For the text-containing cell, return its midpoint in (x, y) coordinate format. 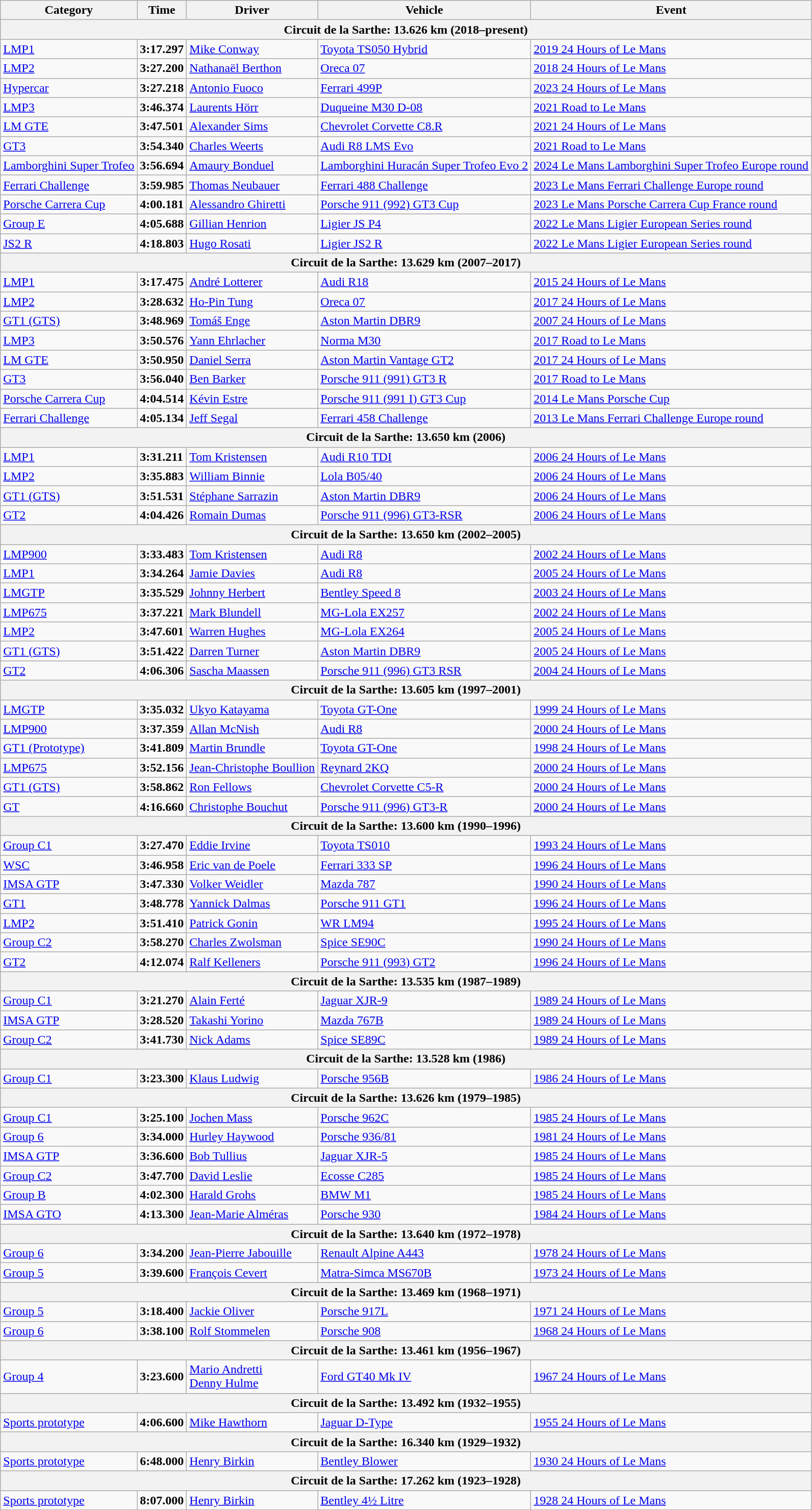
2019 24 Hours of Le Mans (671, 49)
3:33.483 (162, 554)
Lamborghini Huracán Super Trofeo Evo 2 (424, 165)
Circuit de la Sarthe: 13.461 km (1956–1967) (406, 1350)
Stéphane Sarrazin (252, 496)
Alexander Sims (252, 127)
1984 24 Hours of Le Mans (671, 1215)
David Leslie (252, 1175)
3:23.300 (162, 1078)
Thomas Neubauer (252, 185)
Hugo Rosati (252, 243)
Porsche 962C (424, 1117)
3:37.221 (162, 612)
Ralf Kelleners (252, 962)
Mazda 787 (424, 884)
2003 24 Hours of Le Mans (671, 593)
3:17.475 (162, 282)
Hypercar (69, 88)
1993 24 Hours of Le Mans (671, 845)
JS2 R (69, 243)
3:34.264 (162, 574)
Charles Weerts (252, 146)
Porsche 930 (424, 1215)
Gillian Henrion (252, 224)
1999 24 Hours of Le Mans (671, 709)
3:18.400 (162, 1311)
3:35.529 (162, 593)
3:31.211 (162, 457)
GT1 (69, 904)
1978 24 Hours of Le Mans (671, 1253)
Porsche 911 (992) GT3 Cup (424, 204)
Mike Conway (252, 49)
Porsche 908 (424, 1331)
Driver (252, 10)
Event (671, 10)
3:46.958 (162, 865)
Porsche 911 (991 I) GT3 Cup (424, 399)
Laurents Hörr (252, 107)
6:48.000 (162, 1461)
Ferrari 333 SP (424, 865)
4:06.600 (162, 1422)
2021 24 Hours of Le Mans (671, 127)
Aston Martin Vantage GT2 (424, 360)
Christophe Bouchut (252, 806)
4:18.803 (162, 243)
3:51.410 (162, 923)
4:05.134 (162, 418)
3:41.730 (162, 1039)
3:47.601 (162, 632)
Ferrari 458 Challenge (424, 418)
Porsche 911 (993) GT2 (424, 962)
3:51.422 (162, 651)
Audi R10 TDI (424, 457)
Chevrolet Corvette C5-R (424, 787)
Circuit de la Sarthe: 13.650 km (2002–2005) (406, 534)
GT1 (Prototype) (69, 748)
4:16.660 (162, 806)
Porsche 917L (424, 1311)
3:56.694 (162, 165)
2023 Le Mans Ferrari Challenge Europe round (671, 185)
Ligier JS2 R (424, 243)
3:58.270 (162, 943)
3:41.809 (162, 748)
Circuit de la Sarthe: 13.629 km (2007–2017) (406, 263)
Mazda 767B (424, 1020)
Circuit de la Sarthe: 13.640 km (1972–1978) (406, 1234)
3:28.632 (162, 302)
Circuit de la Sarthe: 13.535 km (1987–1989) (406, 981)
Jaguar D-Type (424, 1422)
Rolf Stommelen (252, 1331)
Johnny Herbert (252, 593)
2007 24 Hours of Le Mans (671, 321)
Jackie Oliver (252, 1311)
Antonio Fuoco (252, 88)
Warren Hughes (252, 632)
Kévin Estre (252, 399)
Jeff Segal (252, 418)
3:36.600 (162, 1156)
Charles Zwolsman (252, 943)
Mario AndrettiDenny Hulme (252, 1377)
3:34.200 (162, 1253)
3:17.297 (162, 49)
1998 24 Hours of Le Mans (671, 748)
Group B (69, 1195)
2023 Le Mans Porsche Carrera Cup France round (671, 204)
3:28.520 (162, 1020)
Reynard 2KQ (424, 768)
Bob Tullius (252, 1156)
Porsche 911 (996) GT3-R (424, 806)
3:38.100 (162, 1331)
Porsche 956B (424, 1078)
Yannick Dalmas (252, 904)
Eddie Irvine (252, 845)
Ho-Pin Tung (252, 302)
Porsche 911 GT1 (424, 904)
3:48.778 (162, 904)
Renault Alpine A443 (424, 1253)
Alessandro Ghiretti (252, 204)
Sascha Maassen (252, 671)
Group 4 (69, 1377)
Bentley 4½ Litre (424, 1500)
WSC (69, 865)
3:27.200 (162, 68)
Chevrolet Corvette C8.R (424, 127)
3:25.100 (162, 1117)
Circuit de la Sarthe: 16.340 km (1929–1932) (406, 1442)
Jean-Christophe Boullion (252, 768)
Lamborghini Super Trofeo (69, 165)
Porsche 911 (991) GT3 R (424, 379)
3:37.359 (162, 729)
Lola B05/40 (424, 476)
Audi R8 LMS Evo (424, 146)
3:27.470 (162, 845)
3:48.969 (162, 321)
WR LM94 (424, 923)
Ecosse C285 (424, 1175)
Circuit de la Sarthe: 17.262 km (1923–1928) (406, 1480)
3:47.501 (162, 127)
2024 Le Mans Lamborghini Super Trofeo Europe round (671, 165)
Ligier JS P4 (424, 224)
2013 Le Mans Ferrari Challenge Europe round (671, 418)
Martin Brundle (252, 748)
2004 24 Hours of Le Mans (671, 671)
1955 24 Hours of Le Mans (671, 1422)
Yann Ehrlacher (252, 340)
IMSA GTO (69, 1215)
Mark Blundell (252, 612)
3:35.032 (162, 709)
4:13.300 (162, 1215)
Group E (69, 224)
1930 24 Hours of Le Mans (671, 1461)
3:50.950 (162, 360)
Jochen Mass (252, 1117)
Jean-Marie Alméras (252, 1215)
1928 24 Hours of Le Mans (671, 1500)
Porsche 911 (996) GT3-RSR (424, 515)
Mike Hawthorn (252, 1422)
Volker Weidler (252, 884)
Porsche 911 (996) GT3 RSR (424, 671)
Ukyo Katayama (252, 709)
1967 24 Hours of Le Mans (671, 1377)
3:35.883 (162, 476)
Norma M30 (424, 340)
Harald Grohs (252, 1195)
Hurley Haywood (252, 1136)
Porsche 936/81 (424, 1136)
André Lotterer (252, 282)
Nathanaël Berthon (252, 68)
1995 24 Hours of Le Mans (671, 923)
Romain Dumas (252, 515)
3:59.985 (162, 185)
Toyota TS050 Hybrid (424, 49)
3:34.000 (162, 1136)
Jean-Pierre Jabouille (252, 1253)
4:06.306 (162, 671)
Amaury Bonduel (252, 165)
3:27.218 (162, 88)
3:52.156 (162, 768)
Audi R18 (424, 282)
Circuit de la Sarthe: 13.600 km (1990–1996) (406, 826)
3:54.340 (162, 146)
4:00.181 (162, 204)
François Cevert (252, 1273)
4:04.514 (162, 399)
Circuit de la Sarthe: 13.469 km (1968–1971) (406, 1292)
Takashi Yorino (252, 1020)
Ben Barker (252, 379)
4:12.074 (162, 962)
8:07.000 (162, 1500)
3:56.040 (162, 379)
1971 24 Hours of Le Mans (671, 1311)
Circuit de la Sarthe: 13.605 km (1997–2001) (406, 690)
3:39.600 (162, 1273)
Vehicle (424, 10)
Klaus Ludwig (252, 1078)
2015 24 Hours of Le Mans (671, 282)
3:51.531 (162, 496)
Time (162, 10)
Nick Adams (252, 1039)
1973 24 Hours of Le Mans (671, 1273)
Bentley Speed 8 (424, 593)
Jamie Davies (252, 574)
Circuit de la Sarthe: 13.492 km (1932–1955) (406, 1403)
Ron Fellows (252, 787)
Circuit de la Sarthe: 13.650 km (2006) (406, 437)
Tomáš Enge (252, 321)
Patrick Gonin (252, 923)
1986 24 Hours of Le Mans (671, 1078)
Matra-Simca MS670B (424, 1273)
Jaguar XJR-9 (424, 1001)
Ford GT40 Mk IV (424, 1377)
BMW M1 (424, 1195)
Ferrari 499P (424, 88)
Duqueine M30 D-08 (424, 107)
Darren Turner (252, 651)
1968 24 Hours of Le Mans (671, 1331)
GT (69, 806)
Circuit de la Sarthe: 13.626 km (2018–present) (406, 30)
Category (69, 10)
3:50.576 (162, 340)
Eric van de Poele (252, 865)
3:46.374 (162, 107)
4:05.688 (162, 224)
Spice SE89C (424, 1039)
MG-Lola EX257 (424, 612)
1981 24 Hours of Le Mans (671, 1136)
Alain Ferté (252, 1001)
Bentley Blower (424, 1461)
2014 Le Mans Porsche Cup (671, 399)
3:47.330 (162, 884)
Spice SE90C (424, 943)
3:21.270 (162, 1001)
3:58.862 (162, 787)
3:47.700 (162, 1175)
2023 24 Hours of Le Mans (671, 88)
4:02.300 (162, 1195)
MG-Lola EX264 (424, 632)
Jaguar XJR-5 (424, 1156)
Allan McNish (252, 729)
4:04.426 (162, 515)
Circuit de la Sarthe: 13.626 km (1979–1985) (406, 1098)
Ferrari 488 Challenge (424, 185)
2018 24 Hours of Le Mans (671, 68)
William Binnie (252, 476)
Daniel Serra (252, 360)
Circuit de la Sarthe: 13.528 km (1986) (406, 1059)
3:23.600 (162, 1377)
Toyota TS010 (424, 845)
